Search for the cell housing the specified text and yield its (X, Y) center coordinate. 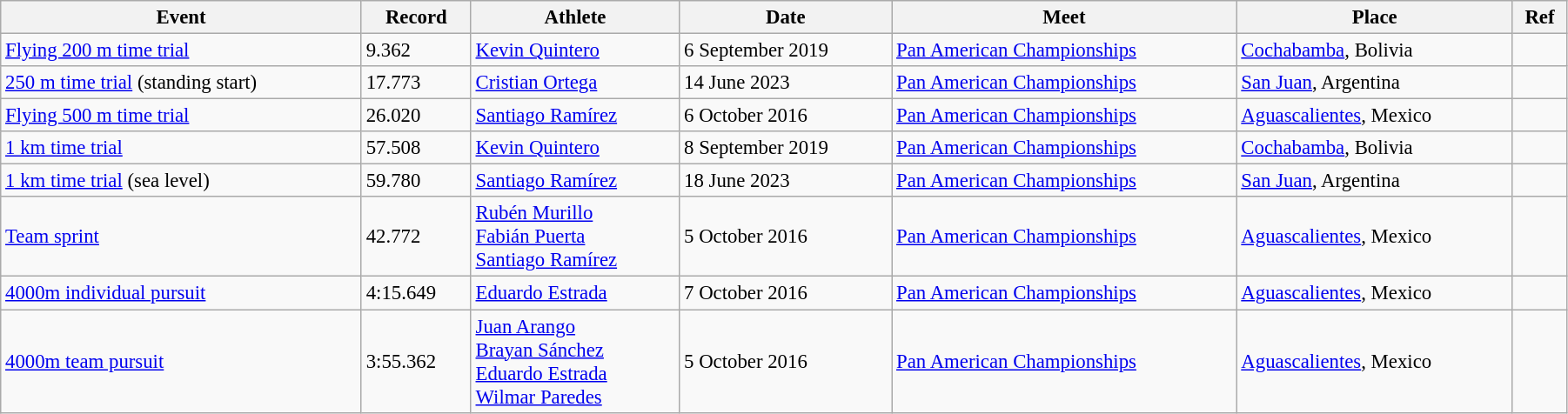
3:55.362 (416, 362)
17.773 (416, 83)
Flying 200 m time trial (181, 50)
Date (786, 17)
4:15.649 (416, 293)
1 km time trial (181, 148)
Event (181, 17)
14 June 2023 (786, 83)
9.362 (416, 50)
Athlete (575, 17)
6 October 2016 (786, 116)
4000m individual pursuit (181, 293)
57.508 (416, 148)
59.780 (416, 181)
250 m time trial (standing start) (181, 83)
1 km time trial (sea level) (181, 181)
Cristian Ortega (575, 83)
6 September 2019 (786, 50)
Record (416, 17)
7 October 2016 (786, 293)
Flying 500 m time trial (181, 116)
Rubén MurilloFabián PuertaSantiago Ramírez (575, 237)
8 September 2019 (786, 148)
26.020 (416, 116)
42.772 (416, 237)
Team sprint (181, 237)
Meet (1064, 17)
Juan ArangoBrayan SánchezEduardo EstradaWilmar Paredes (575, 362)
4000m team pursuit (181, 362)
18 June 2023 (786, 181)
Ref (1539, 17)
Eduardo Estrada (575, 293)
Place (1375, 17)
